Determine the [X, Y] coordinate at the center of the cell enclosing the given text.  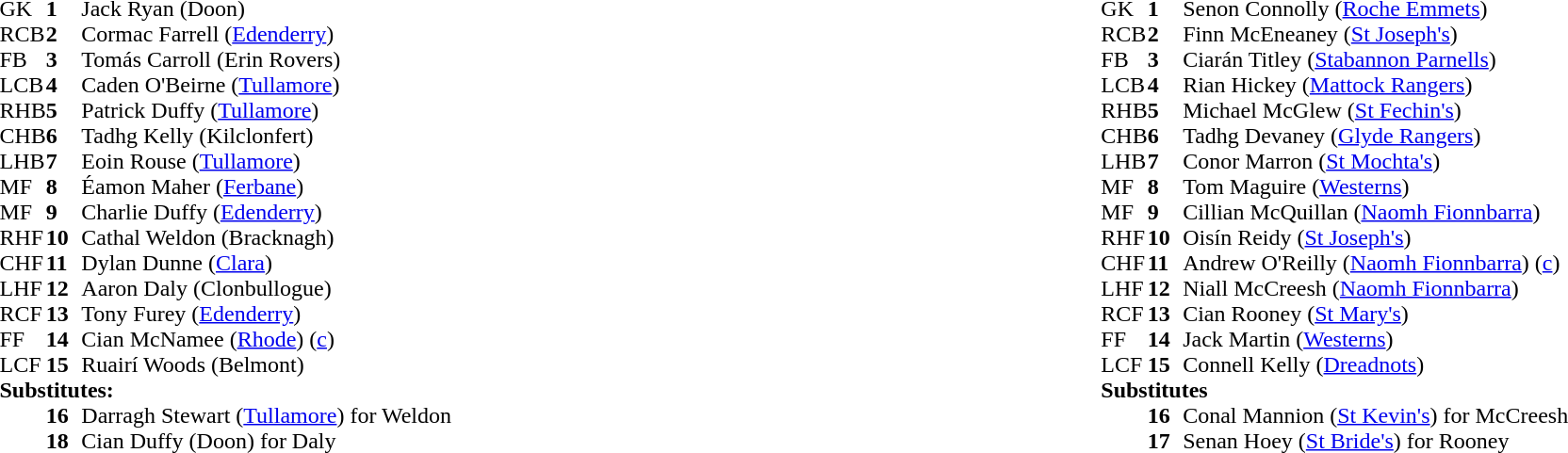
Rian Hickey (Mattock Rangers) [1376, 85]
Caden O'Beirne (Tullamore) [266, 85]
Tadhg Kelly (Kilclonfert) [266, 136]
Cathal Weldon (Bracknagh) [266, 237]
Ciarán Titley (Stabannon Parnells) [1376, 60]
Patrick Duffy (Tullamore) [266, 111]
Substitutes: [226, 390]
17 [1166, 441]
Senan Hoey (St Bride's) for Rooney [1376, 441]
Jack Martin (Westerns) [1376, 339]
Conal Mannion (St Kevin's) for McCreesh [1376, 416]
Éamon Maher (Ferbane) [266, 186]
Cormac Farrell (Edenderry) [266, 34]
Cian McNamee (Rhode) (c) [266, 339]
Tadhg Devaney (Glyde Rangers) [1376, 136]
Niall McCreesh (Naomh Fionnbarra) [1376, 288]
Tony Furey (Edenderry) [266, 315]
Charlie Duffy (Edenderry) [266, 213]
18 [64, 441]
Andrew O'Reilly (Naomh Fionnbarra) (c) [1376, 264]
Cian Rooney (St Mary's) [1376, 315]
Dylan Dunne (Clara) [266, 264]
Eoin Rouse (Tullamore) [266, 162]
Aaron Daly (Clonbullogue) [266, 288]
Finn McEneaney (St Joseph's) [1376, 34]
Cian Duffy (Doon) for Daly [266, 441]
Substitutes [1334, 390]
Michael McGlew (St Fechin's) [1376, 111]
Oisín Reidy (St Joseph's) [1376, 237]
Ruairí Woods (Belmont) [266, 365]
Darragh Stewart (Tullamore) for Weldon [266, 416]
Cillian McQuillan (Naomh Fionnbarra) [1376, 213]
Connell Kelly (Dreadnots) [1376, 365]
Tom Maguire (Westerns) [1376, 186]
Conor Marron (St Mochta's) [1376, 162]
Tomás Carroll (Erin Rovers) [266, 60]
